Capture the cell that displays the provided text and extract its (x, y) central coordinate. 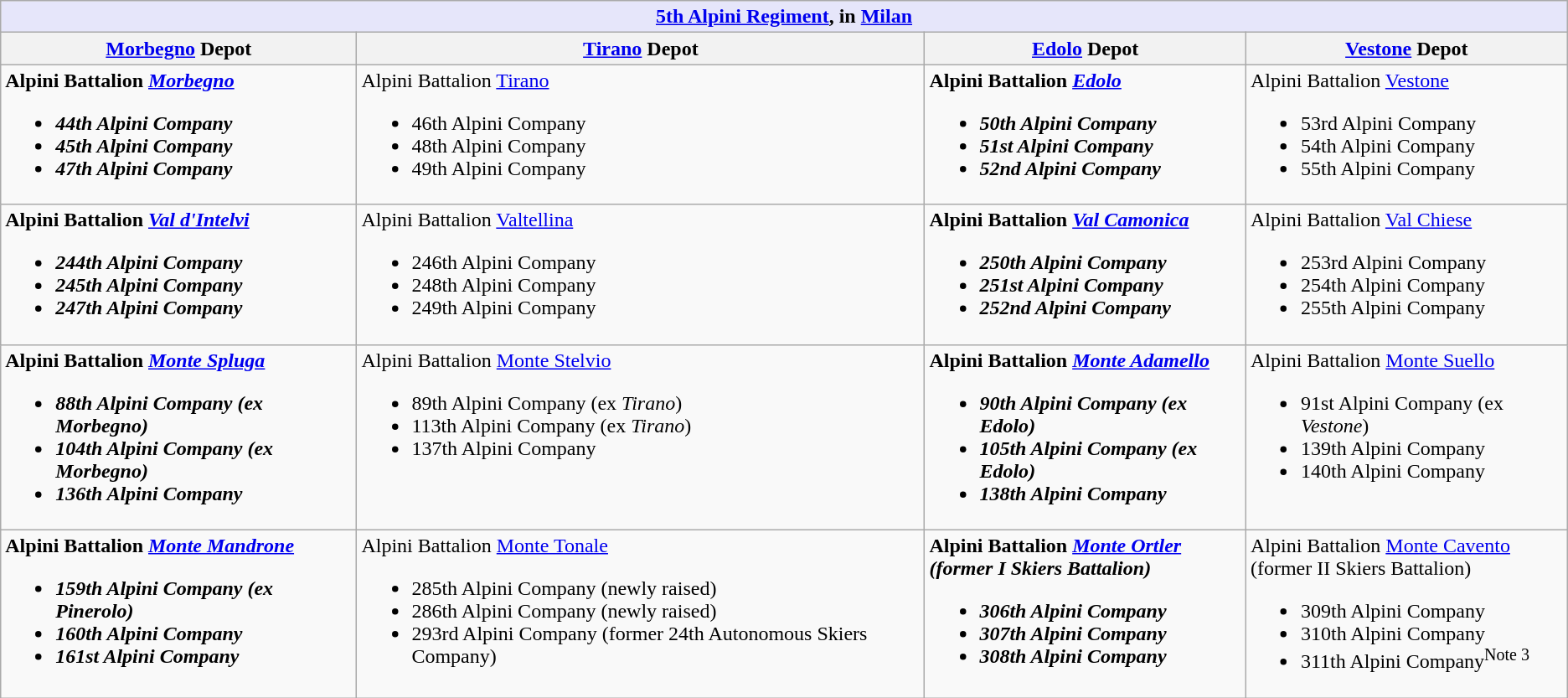
Alpini Battalion Monte Cavento(former II Skiers Battalion) 309th Alpini Company 310th Alpini Company 311th Alpini CompanyNote 3 (1406, 613)
Alpini Battalion Val Camonica 250th Alpini Company 251st Alpini Company 252nd Alpini Company (1086, 275)
5th Alpini Regiment, in Milan (784, 17)
Alpini Battalion Vestone 53rd Alpini Company 54th Alpini Company 55th Alpini Company (1406, 134)
Alpini Battalion Monte Adamello 90th Alpini Company (ex Edolo) 105th Alpini Company (ex Edolo) 138th Alpini Company (1086, 437)
Alpini Battalion Edolo 50th Alpini Company 51st Alpini Company 52nd Alpini Company (1086, 134)
Alpini Battalion Monte Stelvio 89th Alpini Company (ex Tirano) 113th Alpini Company (ex Tirano) 137th Alpini Company (641, 437)
Morbegno Depot (179, 49)
Alpini Battalion Monte Suello 91st Alpini Company (ex Vestone) 139th Alpini Company 140th Alpini Company (1406, 437)
Alpini Battalion Monte Spluga 88th Alpini Company (ex Morbegno) 104th Alpini Company (ex Morbegno) 136th Alpini Company (179, 437)
Alpini Battalion Val d'Intelvi 244th Alpini Company 245th Alpini Company 247th Alpini Company (179, 275)
Alpini Battalion Val Chiese 253rd Alpini Company 254th Alpini Company 255th Alpini Company (1406, 275)
Alpini Battalion Valtellina 246th Alpini Company 248th Alpini Company 249th Alpini Company (641, 275)
Edolo Depot (1086, 49)
Alpini Battalion Tirano 46th Alpini Company 48th Alpini Company 49th Alpini Company (641, 134)
Alpini Battalion Monte Mandrone 159th Alpini Company (ex Pinerolo) 160th Alpini Company 161st Alpini Company (179, 613)
Alpini Battalion Morbegno 44th Alpini Company 45th Alpini Company 47th Alpini Company (179, 134)
Tirano Depot (641, 49)
Alpini Battalion Monte Ortler(former I Skiers Battalion) 306th Alpini Company 307th Alpini Company 308th Alpini Company (1086, 613)
Vestone Depot (1406, 49)
